Scan for the cell matching the given text and deliver its (X, Y) coordinate at center. 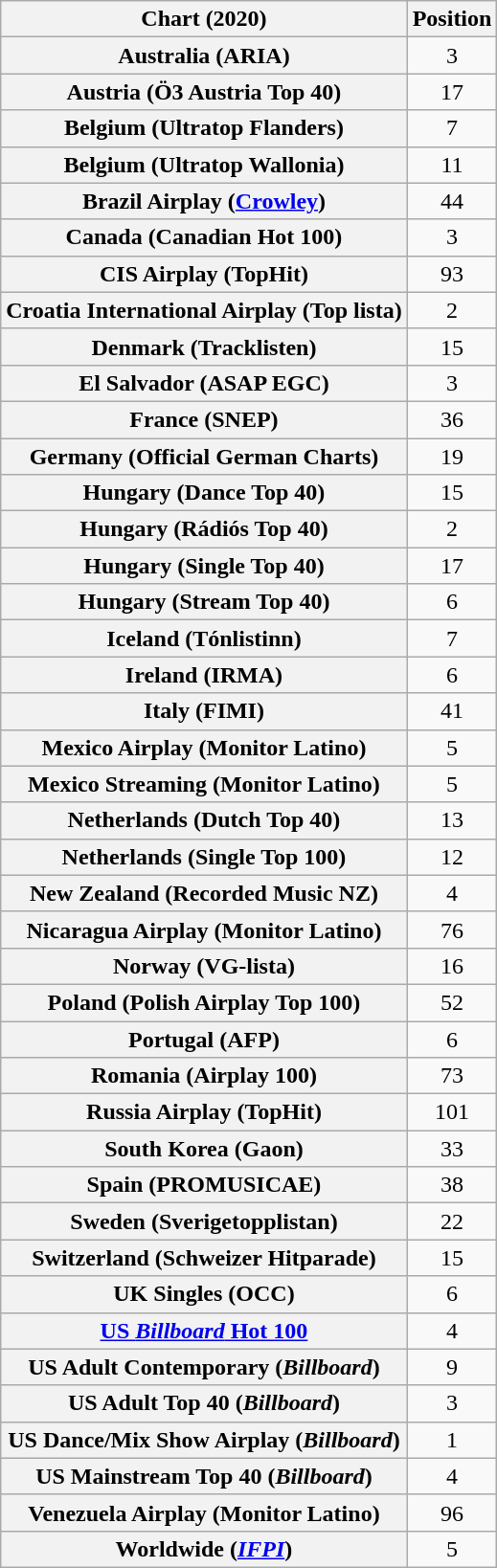
52 (452, 1002)
11 (452, 165)
Switzerland (Schweizer Hitparade) (204, 1258)
US Adult Contemporary (Billboard) (204, 1367)
US Mainstream Top 40 (Billboard) (204, 1476)
Position (452, 19)
Germany (Official German Charts) (204, 457)
Mexico Streaming (Monitor Latino) (204, 784)
33 (452, 1149)
101 (452, 1112)
Romania (Airplay 100) (204, 1076)
76 (452, 930)
Netherlands (Dutch Top 40) (204, 820)
US Billboard Hot 100 (204, 1331)
12 (452, 857)
41 (452, 711)
South Korea (Gaon) (204, 1149)
Belgium (Ultratop Flanders) (204, 128)
Iceland (Tónlistinn) (204, 638)
UK Singles (OCC) (204, 1294)
Hungary (Dance Top 40) (204, 493)
Venezuela Airplay (Monitor Latino) (204, 1512)
US Dance/Mix Show Airplay (Billboard) (204, 1440)
Portugal (AFP) (204, 1039)
Croatia International Airplay (Top lista) (204, 310)
96 (452, 1512)
Belgium (Ultratop Wallonia) (204, 165)
Sweden (Sverigetopplistan) (204, 1221)
Norway (VG-lista) (204, 966)
19 (452, 457)
El Salvador (ASAP EGC) (204, 383)
13 (452, 820)
Nicaragua Airplay (Monitor Latino) (204, 930)
Hungary (Rádiós Top 40) (204, 529)
Netherlands (Single Top 100) (204, 857)
44 (452, 201)
Chart (2020) (204, 19)
Russia Airplay (TopHit) (204, 1112)
16 (452, 966)
1 (452, 1440)
36 (452, 419)
38 (452, 1185)
US Adult Top 40 (Billboard) (204, 1403)
73 (452, 1076)
9 (452, 1367)
Mexico Airplay (Monitor Latino) (204, 748)
Canada (Canadian Hot 100) (204, 237)
CIS Airplay (TopHit) (204, 274)
Poland (Polish Airplay Top 100) (204, 1002)
Hungary (Single Top 40) (204, 566)
Austria (Ö3 Austria Top 40) (204, 92)
New Zealand (Recorded Music NZ) (204, 893)
France (SNEP) (204, 419)
Australia (ARIA) (204, 56)
Ireland (IRMA) (204, 675)
22 (452, 1221)
Worldwide (IFPI) (204, 1549)
Spain (PROMUSICAE) (204, 1185)
Denmark (Tracklisten) (204, 347)
Italy (FIMI) (204, 711)
Brazil Airplay (Crowley) (204, 201)
93 (452, 274)
Hungary (Stream Top 40) (204, 602)
